Capture the cell that displays the provided text and extract its [x, y] central coordinate. 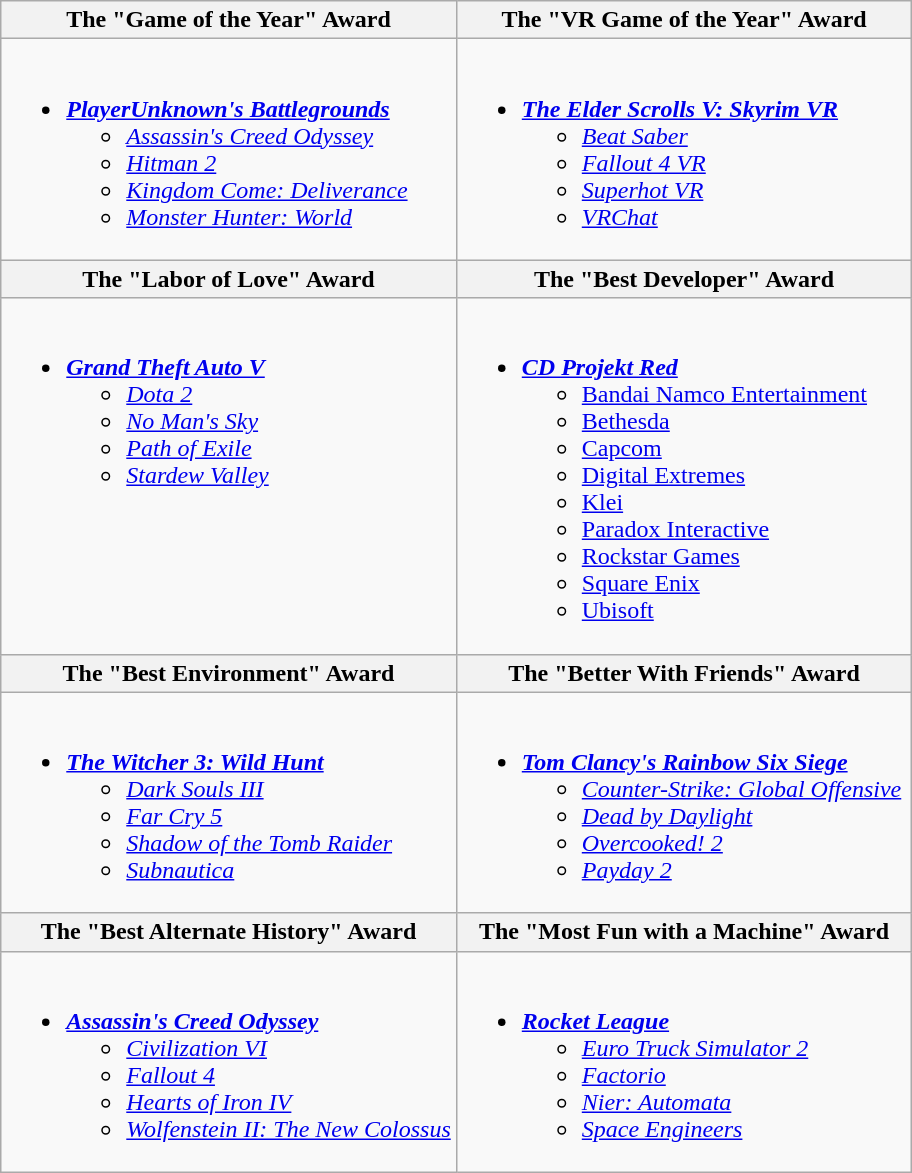
The Elder Scrolls V: Skyrim VRBeat SaberFallout 4 VRSuperhot VRVRChat [684, 150]
The Witcher 3: Wild HuntDark Souls IIIFar Cry 5Shadow of the Tomb RaiderSubnautica [229, 802]
The "VR Game of the Year" Award [684, 20]
Assassin's Creed OdysseyCivilization VIFallout 4Hearts of Iron IVWolfenstein II: The New Colossus [229, 1062]
The "Best Environment" Award [229, 673]
The "Best Developer" Award [684, 279]
Rocket LeagueEuro Truck Simulator 2FactorioNier: AutomataSpace Engineers [684, 1062]
The "Labor of Love" Award [229, 279]
The "Game of the Year" Award [229, 20]
The "Most Fun with a Machine" Award [684, 932]
The "Better With Friends" Award [684, 673]
PlayerUnknown's BattlegroundsAssassin's Creed OdysseyHitman 2Kingdom Come: DeliveranceMonster Hunter: World [229, 150]
Tom Clancy's Rainbow Six SiegeCounter-Strike: Global OffensiveDead by DaylightOvercooked! 2Payday 2 [684, 802]
CD Projekt RedBandai Namco EntertainmentBethesdaCapcomDigital ExtremesKleiParadox InteractiveRockstar GamesSquare EnixUbisoft [684, 476]
The "Best Alternate History" Award [229, 932]
Grand Theft Auto VDota 2No Man's SkyPath of ExileStardew Valley [229, 476]
